Output the [X, Y] coordinate of the center of the cell containing the given text.  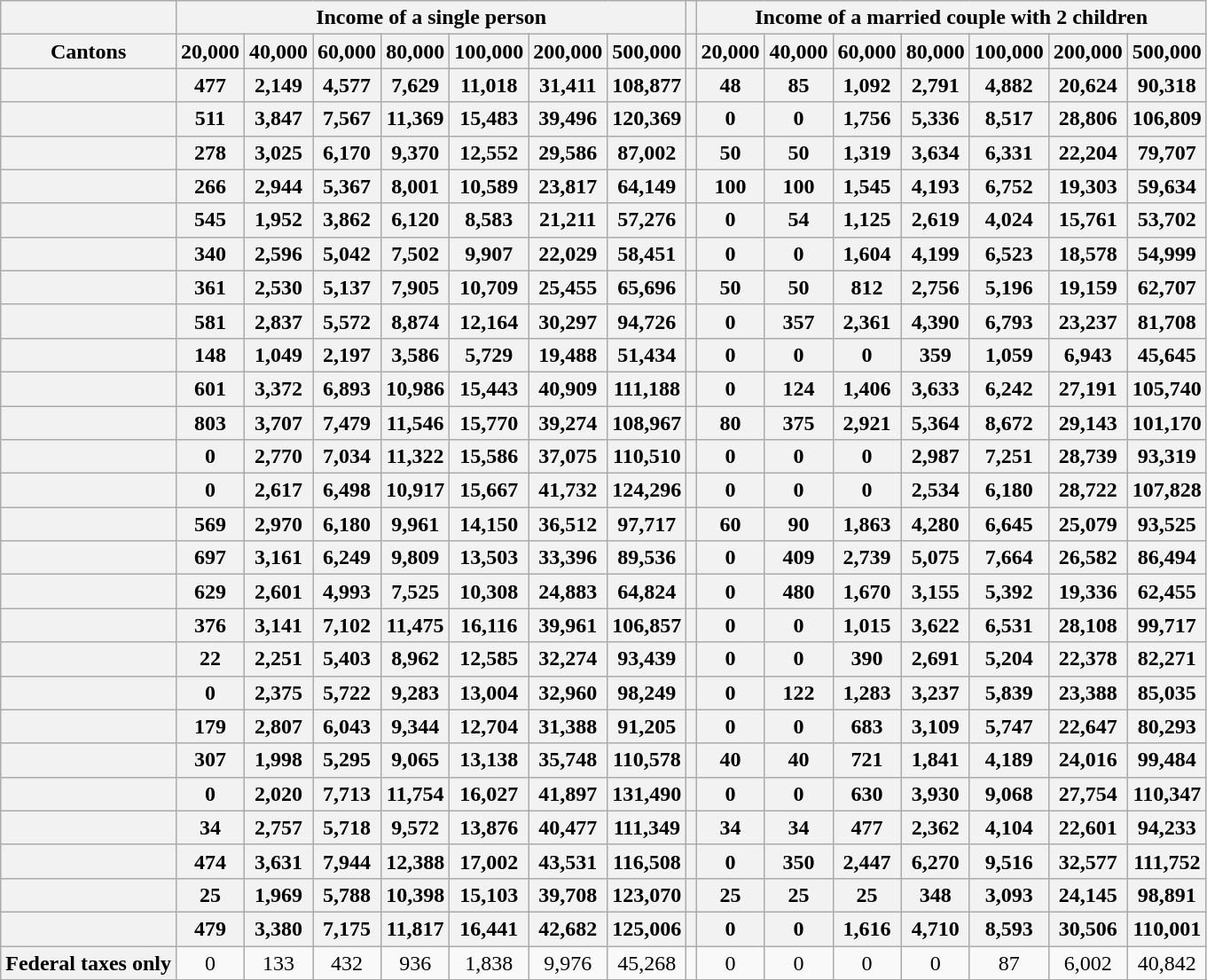
375 [798, 423]
1,616 [867, 929]
3,141 [278, 625]
5,722 [348, 693]
64,824 [647, 592]
131,490 [647, 794]
124 [798, 388]
20,624 [1087, 85]
2,534 [935, 490]
359 [935, 355]
4,577 [348, 85]
97,717 [647, 524]
21,211 [568, 220]
99,717 [1167, 625]
60 [731, 524]
25,455 [568, 287]
111,188 [647, 388]
1,283 [867, 693]
2,807 [278, 726]
9,516 [1009, 861]
8,962 [415, 659]
5,295 [348, 760]
33,396 [568, 558]
54,999 [1167, 254]
62,707 [1167, 287]
89,536 [647, 558]
6,002 [1087, 962]
110,510 [647, 457]
3,161 [278, 558]
8,874 [415, 321]
6,752 [1009, 186]
11,817 [415, 929]
24,883 [568, 592]
6,249 [348, 558]
8,593 [1009, 929]
2,596 [278, 254]
80,293 [1167, 726]
82,271 [1167, 659]
28,108 [1087, 625]
6,793 [1009, 321]
23,388 [1087, 693]
99,484 [1167, 760]
7,567 [348, 119]
1,049 [278, 355]
340 [209, 254]
11,322 [415, 457]
5,336 [935, 119]
3,380 [278, 929]
4,882 [1009, 85]
5,364 [935, 423]
474 [209, 861]
5,392 [1009, 592]
80 [731, 423]
7,175 [348, 929]
81,708 [1167, 321]
108,967 [647, 423]
48 [731, 85]
28,739 [1087, 457]
10,986 [415, 388]
40,477 [568, 827]
122 [798, 693]
6,270 [935, 861]
3,862 [348, 220]
Cantons [89, 51]
Federal taxes only [89, 962]
15,443 [490, 388]
2,362 [935, 827]
79,707 [1167, 153]
480 [798, 592]
6,043 [348, 726]
9,976 [568, 962]
3,237 [935, 693]
350 [798, 861]
58,451 [647, 254]
3,633 [935, 388]
569 [209, 524]
39,708 [568, 895]
24,016 [1087, 760]
7,944 [348, 861]
13,004 [490, 693]
40,842 [1167, 962]
2,987 [935, 457]
5,137 [348, 287]
45,645 [1167, 355]
16,027 [490, 794]
601 [209, 388]
106,809 [1167, 119]
2,791 [935, 85]
19,336 [1087, 592]
2,921 [867, 423]
3,109 [935, 726]
803 [209, 423]
31,388 [568, 726]
27,191 [1087, 388]
22 [209, 659]
91,205 [647, 726]
6,523 [1009, 254]
8,583 [490, 220]
2,375 [278, 693]
3,372 [278, 388]
361 [209, 287]
53,702 [1167, 220]
22,601 [1087, 827]
110,578 [647, 760]
30,297 [568, 321]
7,905 [415, 287]
8,001 [415, 186]
16,441 [490, 929]
1,015 [867, 625]
87 [1009, 962]
479 [209, 929]
5,729 [490, 355]
2,447 [867, 861]
32,960 [568, 693]
13,503 [490, 558]
13,876 [490, 827]
2,149 [278, 85]
105,740 [1167, 388]
3,025 [278, 153]
1,841 [935, 760]
32,274 [568, 659]
1,952 [278, 220]
9,809 [415, 558]
2,197 [348, 355]
16,116 [490, 625]
2,020 [278, 794]
23,817 [568, 186]
12,388 [415, 861]
Income of a single person [431, 18]
12,164 [490, 321]
7,713 [348, 794]
24,145 [1087, 895]
581 [209, 321]
12,585 [490, 659]
5,075 [935, 558]
10,589 [490, 186]
9,572 [415, 827]
28,722 [1087, 490]
357 [798, 321]
4,193 [935, 186]
19,159 [1087, 287]
1,756 [867, 119]
7,251 [1009, 457]
6,170 [348, 153]
5,042 [348, 254]
28,806 [1087, 119]
15,103 [490, 895]
5,367 [348, 186]
87,002 [647, 153]
9,065 [415, 760]
278 [209, 153]
1,670 [867, 592]
629 [209, 592]
10,398 [415, 895]
36,512 [568, 524]
62,455 [1167, 592]
94,726 [647, 321]
39,274 [568, 423]
85 [798, 85]
9,961 [415, 524]
Income of a married couple with 2 children [951, 18]
6,120 [415, 220]
19,303 [1087, 186]
1,838 [490, 962]
2,970 [278, 524]
6,331 [1009, 153]
42,682 [568, 929]
98,249 [647, 693]
110,001 [1167, 929]
31,411 [568, 85]
3,093 [1009, 895]
11,475 [415, 625]
30,506 [1087, 929]
1,319 [867, 153]
409 [798, 558]
5,839 [1009, 693]
93,319 [1167, 457]
17,002 [490, 861]
2,837 [278, 321]
15,483 [490, 119]
1,969 [278, 895]
5,204 [1009, 659]
3,930 [935, 794]
22,029 [568, 254]
12,704 [490, 726]
2,739 [867, 558]
4,390 [935, 321]
4,280 [935, 524]
26,582 [1087, 558]
2,756 [935, 287]
23,237 [1087, 321]
2,530 [278, 287]
390 [867, 659]
85,035 [1167, 693]
2,691 [935, 659]
3,155 [935, 592]
376 [209, 625]
4,189 [1009, 760]
116,508 [647, 861]
32,577 [1087, 861]
10,917 [415, 490]
7,502 [415, 254]
15,761 [1087, 220]
41,897 [568, 794]
5,196 [1009, 287]
432 [348, 962]
3,631 [278, 861]
511 [209, 119]
683 [867, 726]
697 [209, 558]
6,893 [348, 388]
148 [209, 355]
5,788 [348, 895]
1,092 [867, 85]
111,349 [647, 827]
108,877 [647, 85]
14,150 [490, 524]
98,891 [1167, 895]
6,498 [348, 490]
4,993 [348, 592]
1,998 [278, 760]
3,586 [415, 355]
3,707 [278, 423]
54 [798, 220]
39,496 [568, 119]
3,847 [278, 119]
4,024 [1009, 220]
2,770 [278, 457]
90 [798, 524]
2,944 [278, 186]
7,629 [415, 85]
266 [209, 186]
12,552 [490, 153]
5,572 [348, 321]
630 [867, 794]
6,943 [1087, 355]
4,199 [935, 254]
348 [935, 895]
11,369 [415, 119]
1,604 [867, 254]
6,531 [1009, 625]
43,531 [568, 861]
25,079 [1087, 524]
2,757 [278, 827]
7,664 [1009, 558]
2,251 [278, 659]
13,138 [490, 760]
4,710 [935, 929]
35,748 [568, 760]
3,634 [935, 153]
6,645 [1009, 524]
1,125 [867, 220]
45,268 [647, 962]
29,586 [568, 153]
27,754 [1087, 794]
18,578 [1087, 254]
41,732 [568, 490]
9,370 [415, 153]
4,104 [1009, 827]
179 [209, 726]
2,617 [278, 490]
812 [867, 287]
39,961 [568, 625]
5,747 [1009, 726]
93,525 [1167, 524]
1,863 [867, 524]
721 [867, 760]
10,308 [490, 592]
64,149 [647, 186]
8,517 [1009, 119]
5,403 [348, 659]
7,034 [348, 457]
2,361 [867, 321]
9,907 [490, 254]
133 [278, 962]
936 [415, 962]
94,233 [1167, 827]
120,369 [647, 119]
7,479 [348, 423]
1,059 [1009, 355]
86,494 [1167, 558]
19,488 [568, 355]
111,752 [1167, 861]
65,696 [647, 287]
9,344 [415, 726]
7,102 [348, 625]
22,378 [1087, 659]
1,406 [867, 388]
8,672 [1009, 423]
51,434 [647, 355]
6,242 [1009, 388]
545 [209, 220]
1,545 [867, 186]
29,143 [1087, 423]
9,068 [1009, 794]
123,070 [647, 895]
5,718 [348, 827]
9,283 [415, 693]
7,525 [415, 592]
40,909 [568, 388]
93,439 [647, 659]
15,667 [490, 490]
124,296 [647, 490]
3,622 [935, 625]
22,204 [1087, 153]
2,619 [935, 220]
110,347 [1167, 794]
11,018 [490, 85]
125,006 [647, 929]
37,075 [568, 457]
107,828 [1167, 490]
106,857 [647, 625]
22,647 [1087, 726]
15,770 [490, 423]
90,318 [1167, 85]
2,601 [278, 592]
57,276 [647, 220]
101,170 [1167, 423]
10,709 [490, 287]
59,634 [1167, 186]
11,546 [415, 423]
11,754 [415, 794]
307 [209, 760]
15,586 [490, 457]
